Pinpoint the cell where the given text exists, returning its (x, y) midpoint coordinate. 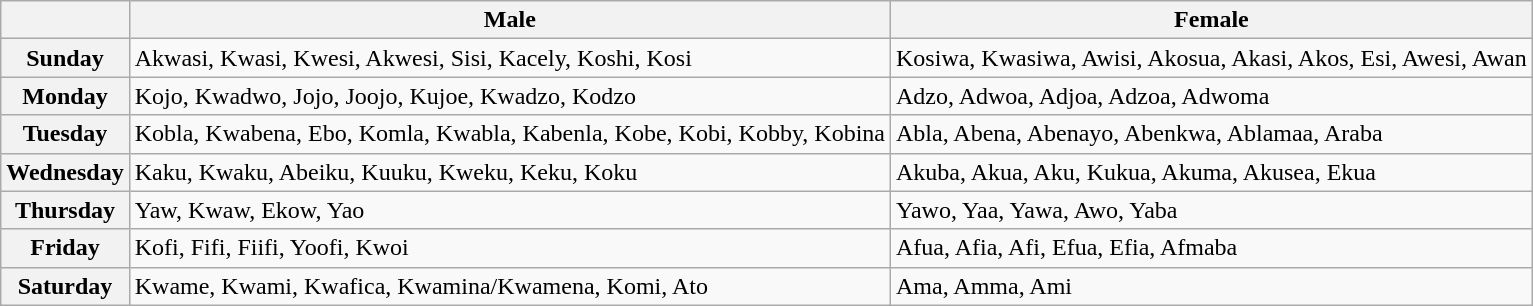
Adzo, Adwoa, Adjoa, Adzoa, Adwoma (1212, 96)
Yaw, Kwaw, Ekow, Yao (510, 210)
Yawo, Yaa, Yawa, Awo, Yaba (1212, 210)
Kobla, Kwabena, Ebo, Komla, Kwabla, Kabenla, Kobe, Kobi, Kobby, Kobina (510, 134)
Kofi, Fifi, Fiifi, Yoofi, Kwoi (510, 248)
Kwame, Kwami, Kwafica, Kwamina/Kwamena, Komi, Ato (510, 286)
Thursday (65, 210)
Ama, Amma, Ami (1212, 286)
Saturday (65, 286)
Sunday (65, 58)
Abla, Abena, Abenayo, Abenkwa, Ablamaa, Araba (1212, 134)
Kosiwa, Kwasiwa, Awisi, Akosua, Akasi, Akos, Esi, Awesi, Awan (1212, 58)
Afua, Afia, Afi, Efua, Efia, Afmaba (1212, 248)
Monday (65, 96)
Akwasi, Kwasi, Kwesi, Akwesi, Sisi, Kacely, Koshi, Kosi (510, 58)
Wednesday (65, 172)
Friday (65, 248)
Kaku, Kwaku, Abeiku, Kuuku, Kweku, Keku, Koku (510, 172)
Akuba, Akua, Aku, Kukua, Akuma, Akusea, Ekua (1212, 172)
Tuesday (65, 134)
Female (1212, 20)
Male (510, 20)
Kojo, Kwadwo, Jojo, Joojo, Kujoe, Kwadzo, Kodzo (510, 96)
